Detect which cell encompasses the target text, then output its (X, Y) center coordinate. 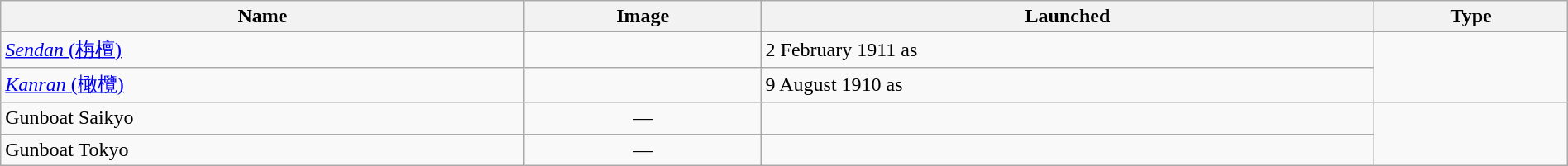
Type (1470, 17)
Name (263, 17)
Launched (1068, 17)
Gunboat Saikyo (263, 118)
Kanran (橄欖) (263, 84)
2 February 1911 as (1068, 50)
Sendan (栴檀) (263, 50)
9 August 1910 as (1068, 84)
Image (643, 17)
Gunboat Tokyo (263, 149)
